Search for the cell housing the specified text and yield its (x, y) center coordinate. 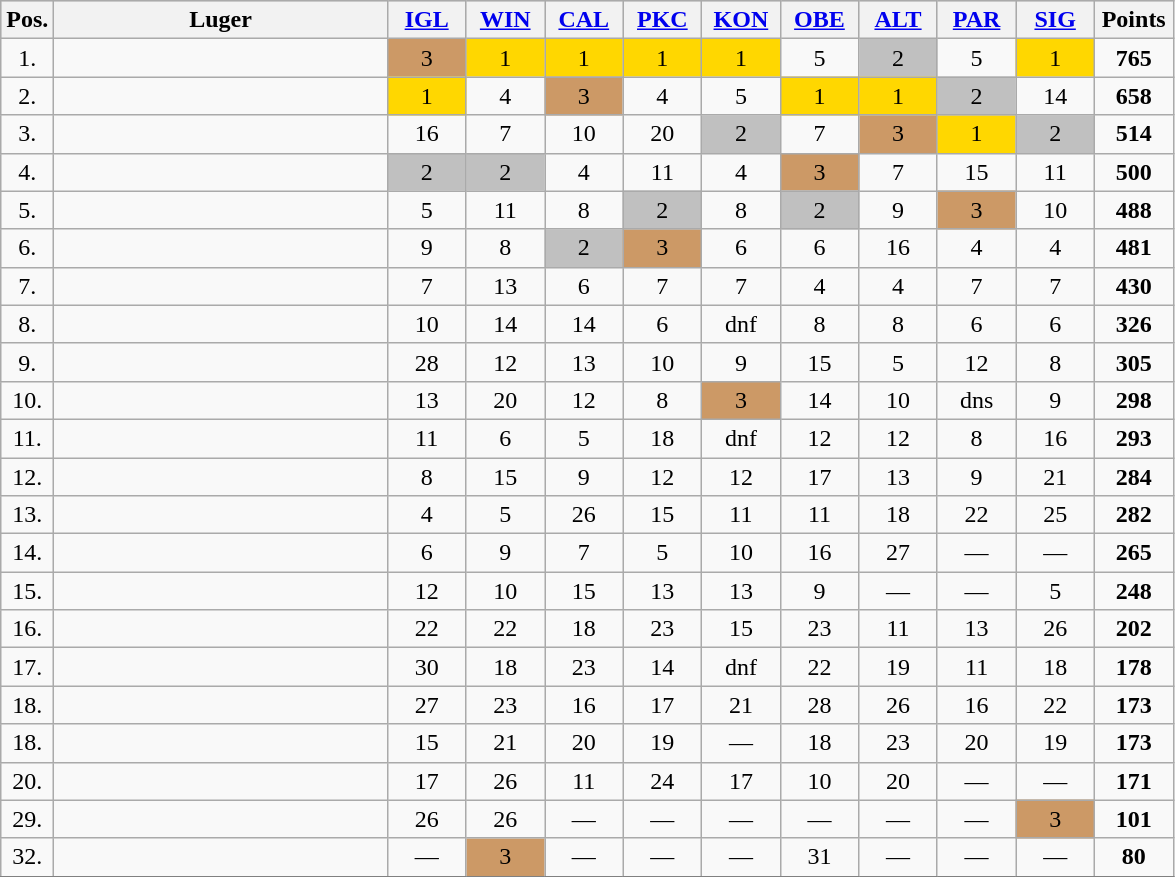
248 (1134, 591)
Pos. (28, 20)
282 (1134, 515)
13. (28, 515)
658 (1134, 96)
WIN (506, 20)
ALT (898, 20)
293 (1134, 438)
2. (28, 96)
29. (28, 819)
5. (28, 210)
17. (28, 667)
14. (28, 553)
3. (28, 134)
dns (976, 400)
CAL (584, 20)
Points (1134, 20)
481 (1134, 248)
11. (28, 438)
202 (1134, 629)
305 (1134, 362)
101 (1134, 819)
15. (28, 591)
7. (28, 286)
80 (1134, 857)
488 (1134, 210)
765 (1134, 58)
430 (1134, 286)
KON (742, 20)
31 (820, 857)
514 (1134, 134)
24 (662, 781)
10. (28, 400)
1. (28, 58)
16. (28, 629)
12. (28, 477)
284 (1134, 477)
4. (28, 172)
IGL (426, 20)
171 (1134, 781)
500 (1134, 172)
265 (1134, 553)
9. (28, 362)
OBE (820, 20)
8. (28, 324)
PAR (976, 20)
Luger (221, 20)
32. (28, 857)
20. (28, 781)
6. (28, 248)
PKC (662, 20)
SIG (1056, 20)
326 (1134, 324)
30 (426, 667)
298 (1134, 400)
178 (1134, 667)
25 (1056, 515)
